Pinpoint the cell where the given text exists, returning its [x, y] midpoint coordinate. 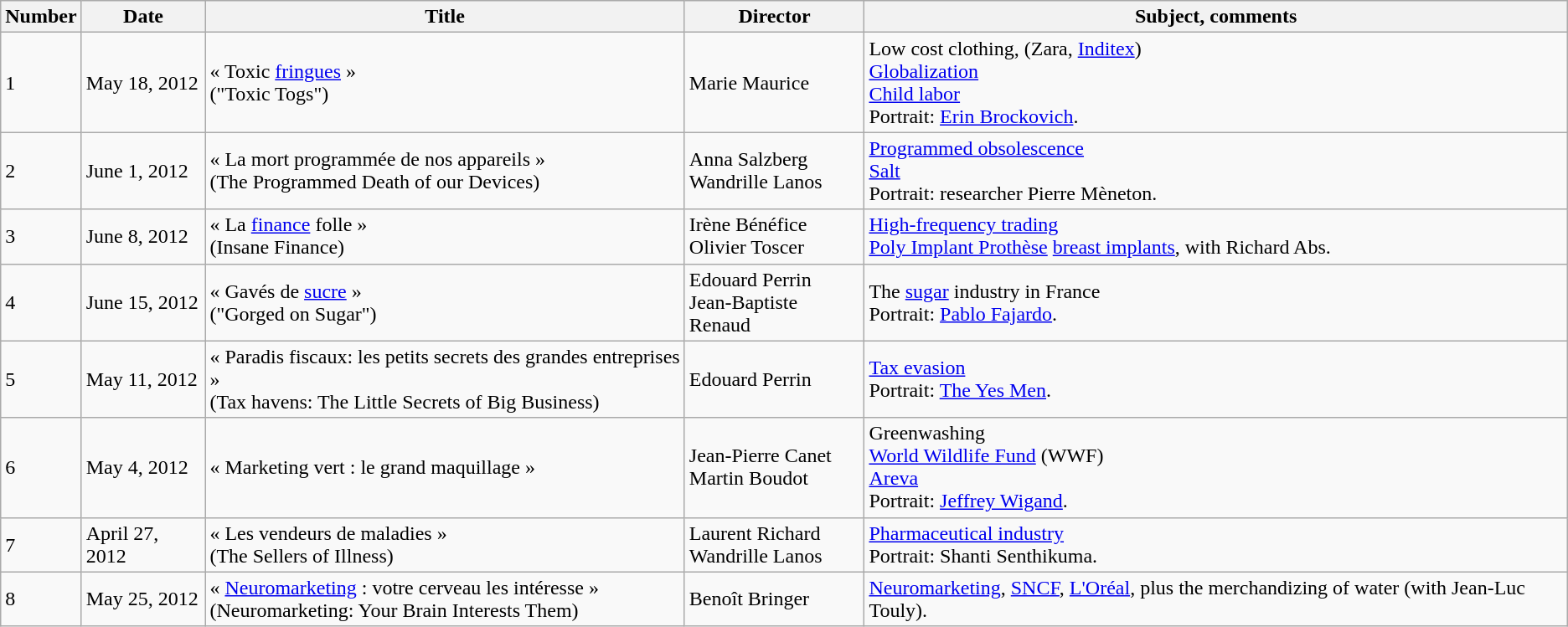
May 25, 2012 [143, 599]
Benoît Bringer [774, 599]
Edouard Perrin [774, 379]
Low cost clothing, (Zara, Inditex) Globalization Child labor Portrait: Erin Brockovich. [1216, 82]
Number [41, 17]
Jean-Pierre CanetMartin Boudot [774, 467]
« Gavés de sucre »("Gorged on Sugar") [445, 302]
June 8, 2012 [143, 236]
Programmed obsolescence Salt Portrait: researcher Pierre Mèneton. [1216, 171]
2 [41, 171]
Title [445, 17]
April 27, 2012 [143, 544]
1 [41, 82]
High-frequency trading Poly Implant Prothèse breast implants, with Richard Abs. [1216, 236]
Subject, comments [1216, 17]
Tax evasion Portrait: The Yes Men. [1216, 379]
« Neuromarketing : votre cerveau les intéresse »(Neuromarketing: Your Brain Interests Them) [445, 599]
Irène Bénéfice Olivier Toscer [774, 236]
Greenwashing World Wildlife Fund (WWF) Areva Portrait: Jeffrey Wigand. [1216, 467]
Pharmaceutical industry Portrait: Shanti Senthikuma. [1216, 544]
8 [41, 599]
« La finance folle »(Insane Finance) [445, 236]
The sugar industry in France Portrait: Pablo Fajardo. [1216, 302]
Director [774, 17]
Marie Maurice [774, 82]
Anna Salzberg Wandrille Lanos [774, 171]
« Paradis fiscaux: les petits secrets des grandes entreprises » (Tax havens: The Little Secrets of Big Business) [445, 379]
5 [41, 379]
Neuromarketing, SNCF, L'Oréal, plus the merchandizing of water (with Jean-Luc Touly). [1216, 599]
4 [41, 302]
May 18, 2012 [143, 82]
6 [41, 467]
« Les vendeurs de maladies »(The Sellers of Illness) [445, 544]
May 4, 2012 [143, 467]
« La mort programmée de nos appareils »(The Programmed Death of our Devices) [445, 171]
May 11, 2012 [143, 379]
June 1, 2012 [143, 171]
Laurent RichardWandrille Lanos [774, 544]
7 [41, 544]
Date [143, 17]
3 [41, 236]
« Toxic fringues »("Toxic Togs") [445, 82]
June 15, 2012 [143, 302]
Edouard PerrinJean-Baptiste Renaud [774, 302]
« Marketing vert : le grand maquillage » [445, 467]
